Capture the cell that displays the provided text and extract its [X, Y] central coordinate. 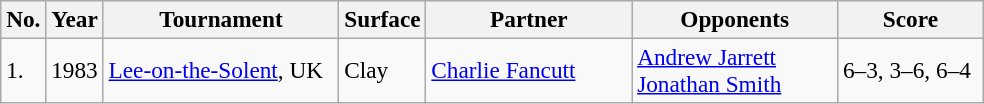
Clay [382, 70]
1983 [74, 70]
Charlie Fancutt [529, 70]
6–3, 3–6, 6–4 [911, 70]
No. [24, 19]
Tournament [221, 19]
1. [24, 70]
Year [74, 19]
Opponents [735, 19]
Andrew Jarrett Jonathan Smith [735, 70]
Lee-on-the-Solent, UK [221, 70]
Score [911, 19]
Partner [529, 19]
Surface [382, 19]
